Locate the cell with the specified text and output its [X, Y] center coordinate. 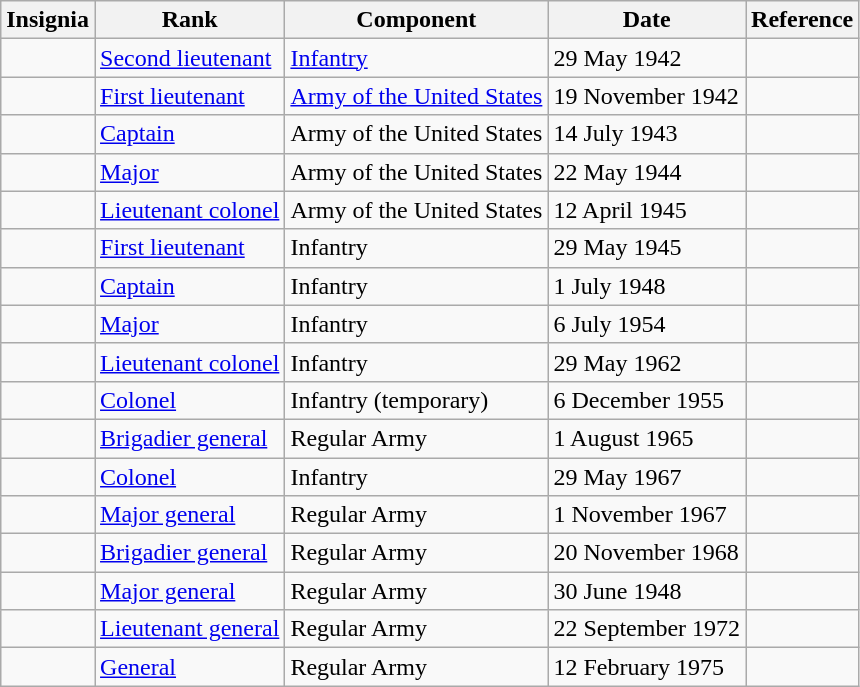
Reference [802, 20]
12 April 1945 [647, 210]
12 February 1975 [647, 667]
22 September 1972 [647, 629]
29 May 1962 [647, 362]
1 July 1948 [647, 286]
30 June 1948 [647, 591]
Infantry (temporary) [416, 400]
19 November 1942 [647, 96]
14 July 1943 [647, 134]
20 November 1968 [647, 553]
Date [647, 20]
Insignia [48, 20]
6 December 1955 [647, 400]
6 July 1954 [647, 324]
Lieutenant general [190, 629]
Component [416, 20]
Rank [190, 20]
General [190, 667]
1 November 1967 [647, 515]
22 May 1944 [647, 172]
29 May 1942 [647, 58]
29 May 1967 [647, 477]
1 August 1965 [647, 438]
Second lieutenant [190, 58]
29 May 1945 [647, 248]
